Pinpoint the cell where the given text exists, returning its (x, y) midpoint coordinate. 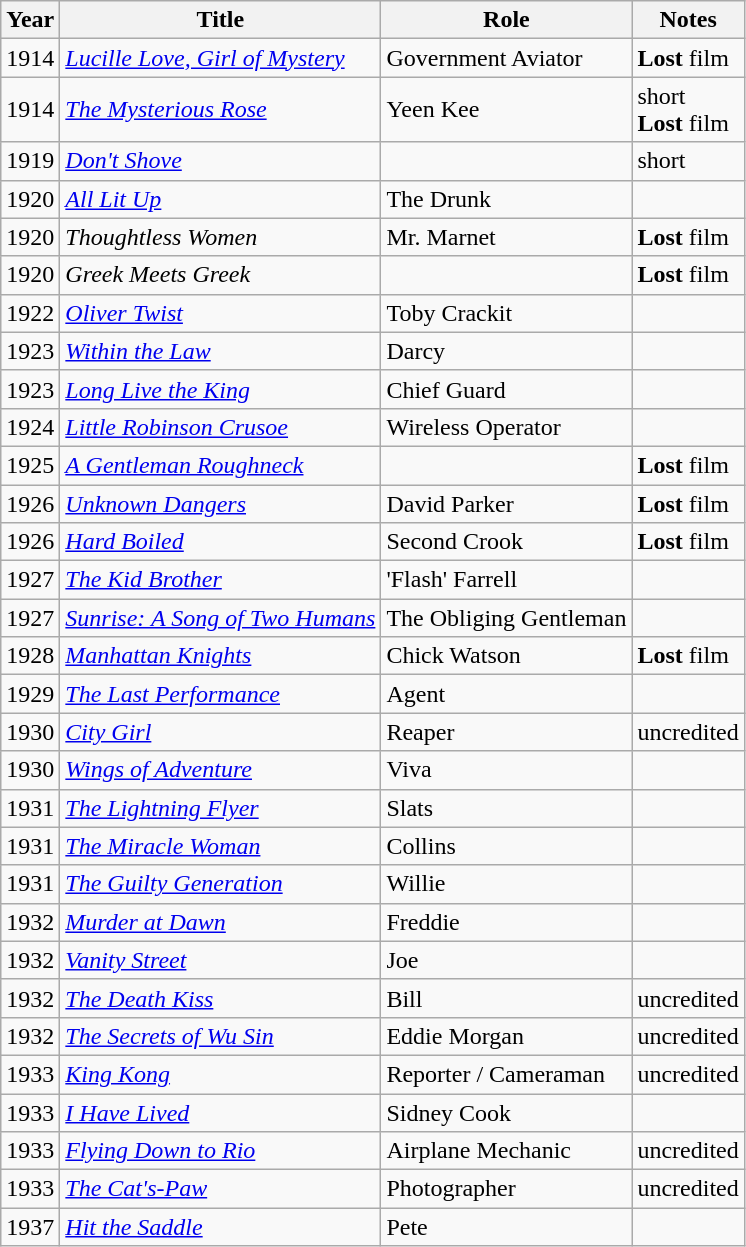
The Secrets of Wu Sin (220, 1036)
Manhattan Knights (220, 656)
short (688, 161)
Year (30, 20)
Yeen Kee (506, 110)
Wings of Adventure (220, 770)
The Kid Brother (220, 580)
Vanity Street (220, 960)
1924 (30, 427)
The Last Performance (220, 694)
Hit the Saddle (220, 1227)
All Lit Up (220, 199)
1922 (30, 313)
A Gentleman Roughneck (220, 465)
Pete (506, 1227)
1925 (30, 465)
Mr. Marnet (506, 237)
Eddie Morgan (506, 1036)
Second Crook (506, 542)
The Cat's-Paw (220, 1189)
Murder at Dawn (220, 922)
City Girl (220, 732)
Joe (506, 960)
Chick Watson (506, 656)
short Lost film (688, 110)
Viva (506, 770)
Flying Down to Rio (220, 1151)
Greek Meets Greek (220, 275)
King Kong (220, 1074)
Chief Guard (506, 389)
Don't Shove (220, 161)
1928 (30, 656)
David Parker (506, 503)
Toby Crackit (506, 313)
The Lightning Flyer (220, 808)
Collins (506, 846)
Bill (506, 998)
1919 (30, 161)
Sunrise: A Song of Two Humans (220, 618)
Sidney Cook (506, 1113)
Reaper (506, 732)
Airplane Mechanic (506, 1151)
Agent (506, 694)
I Have Lived (220, 1113)
Role (506, 20)
Wireless Operator (506, 427)
Freddie (506, 922)
Long Live the King (220, 389)
Within the Law (220, 351)
Lucille Love, Girl of Mystery (220, 58)
Oliver Twist (220, 313)
'Flash' Farrell (506, 580)
Government Aviator (506, 58)
Notes (688, 20)
1937 (30, 1227)
Title (220, 20)
The Miracle Woman (220, 846)
1929 (30, 694)
The Drunk (506, 199)
Slats (506, 808)
The Mysterious Rose (220, 110)
Unknown Dangers (220, 503)
Thoughtless Women (220, 237)
The Death Kiss (220, 998)
Reporter / Cameraman (506, 1074)
Willie (506, 884)
Hard Boiled (220, 542)
The Obliging Gentleman (506, 618)
Photographer (506, 1189)
Darcy (506, 351)
The Guilty Generation (220, 884)
Little Robinson Crusoe (220, 427)
